Search for the cell housing the specified text and yield its [X, Y] center coordinate. 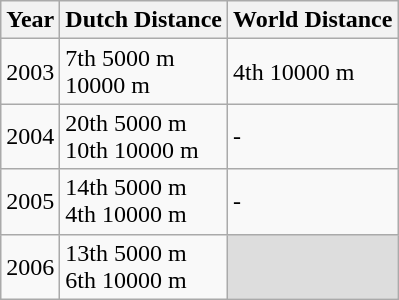
2006 [30, 266]
Dutch Distance [144, 20]
20th 5000 m 10th 10000 m [144, 136]
4th 10000 m [313, 72]
2003 [30, 72]
Year [30, 20]
13th 5000 m 6th 10000 m [144, 266]
World Distance [313, 20]
2005 [30, 202]
14th 5000 m 4th 10000 m [144, 202]
2004 [30, 136]
7th 5000 m 10000 m [144, 72]
